Return the (x, y) coordinate for the center point of the cell that contains the specified text.  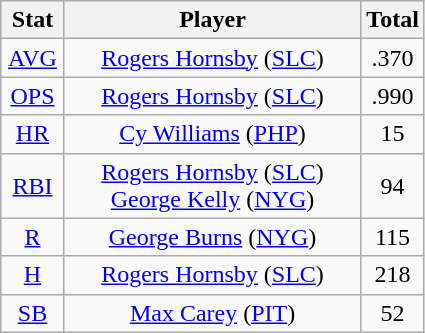
218 (393, 275)
H (33, 275)
Total (393, 20)
RBI (33, 186)
SB (33, 313)
115 (393, 237)
Cy Williams (PHP) (212, 134)
.990 (393, 96)
R (33, 237)
15 (393, 134)
George Burns (NYG) (212, 237)
Max Carey (PIT) (212, 313)
HR (33, 134)
OPS (33, 96)
52 (393, 313)
Stat (33, 20)
Rogers Hornsby (SLC)George Kelly (NYG) (212, 186)
.370 (393, 58)
Player (212, 20)
94 (393, 186)
AVG (33, 58)
